Return (X, Y) of the center of cell containing provided text 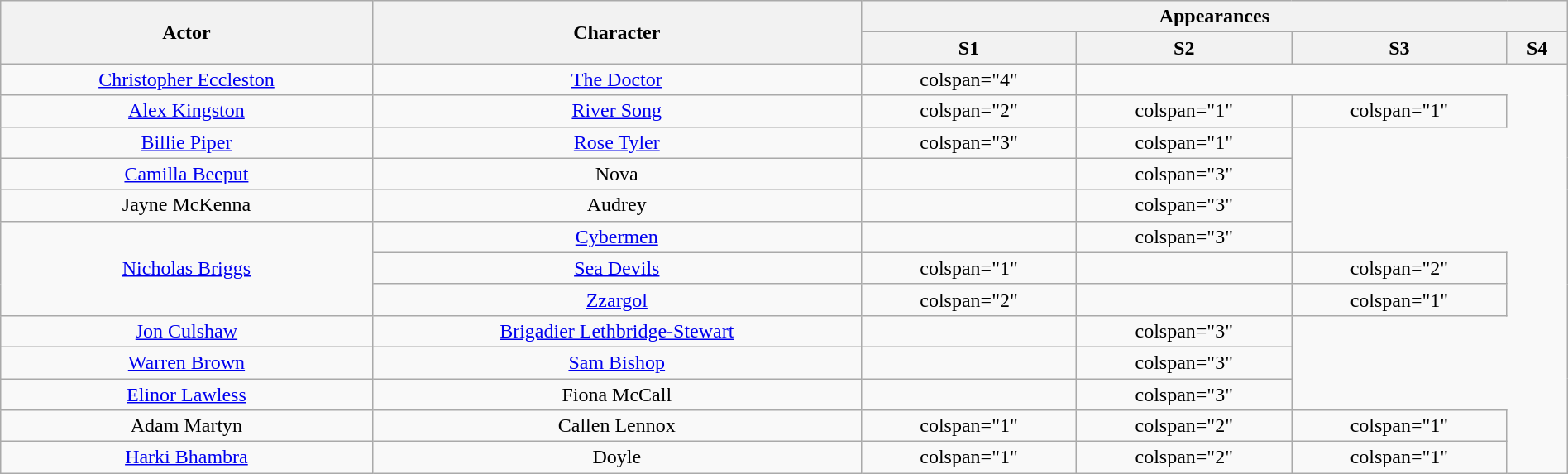
S4 (1537, 48)
Sam Bishop (617, 362)
Christopher Eccleston (187, 79)
Alex Kingston (187, 111)
Doyle (617, 457)
Harki Bhambra (187, 457)
S1 (968, 48)
Warren Brown (187, 362)
Sea Devils (617, 268)
The Doctor (617, 79)
Jon Culshaw (187, 331)
Camilla Beeput (187, 174)
Zzargol (617, 299)
Billie Piper (187, 142)
colspan="4" (968, 79)
Brigadier Lethbridge-Stewart (617, 331)
Fiona McCall (617, 395)
Appearances (1214, 17)
Audrey (617, 205)
River Song (617, 111)
Adam Martyn (187, 426)
Cybermen (617, 237)
Nova (617, 174)
Elinor Lawless (187, 395)
S3 (1399, 48)
Jayne McKenna (187, 205)
S2 (1184, 48)
Nicholas Briggs (187, 268)
Rose Tyler (617, 142)
Character (617, 32)
Actor (187, 32)
Callen Lennox (617, 426)
